Determine the [x, y] coordinate at the center of the cell enclosing the given text.  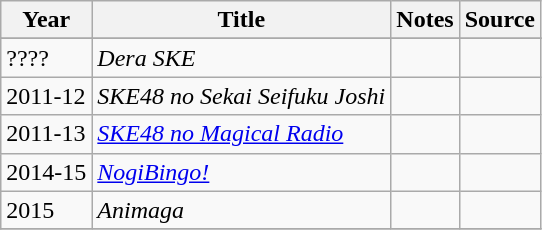
2011-12 [46, 96]
Dera SKE [242, 58]
Title [242, 20]
2011-13 [46, 134]
Source [500, 20]
???? [46, 58]
Animaga [242, 210]
Year [46, 20]
SKE48 no Magical Radio [242, 134]
NogiBingo! [242, 172]
Notes [425, 20]
2014-15 [46, 172]
SKE48 no Sekai Seifuku Joshi [242, 96]
2015 [46, 210]
